Extract the [X, Y] coordinate from the center of the cell holding the provided text.  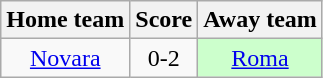
Away team [260, 20]
Roma [260, 58]
Score [164, 20]
0-2 [164, 58]
Novara [66, 58]
Home team [66, 20]
